Search for the cell housing the specified text and yield its (X, Y) center coordinate. 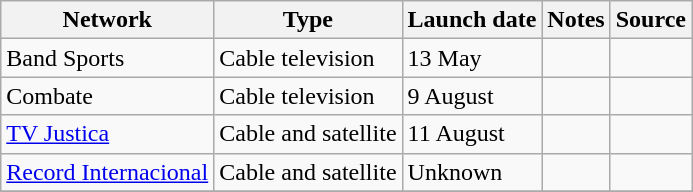
Type (308, 20)
Notes (576, 20)
11 August (472, 134)
TV Justica (108, 134)
Combate (108, 96)
Launch date (472, 20)
Band Sports (108, 58)
Unknown (472, 172)
9 August (472, 96)
Source (650, 20)
Network (108, 20)
13 May (472, 58)
Record Internacional (108, 172)
